Locate the cell with the specified text and output its [X, Y] center coordinate. 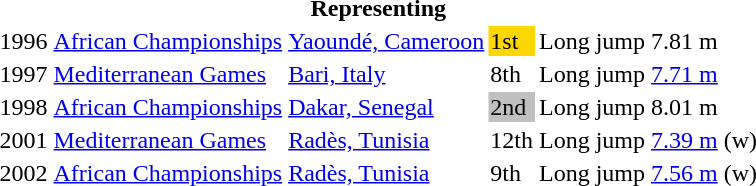
Yaoundé, Cameroon [386, 41]
8th [512, 74]
12th [512, 140]
1st [512, 41]
2nd [512, 107]
Bari, Italy [386, 74]
Radès, Tunisia [386, 140]
Dakar, Senegal [386, 107]
